Identify which cell holds the provided text, then report its (x, y) central coordinate. 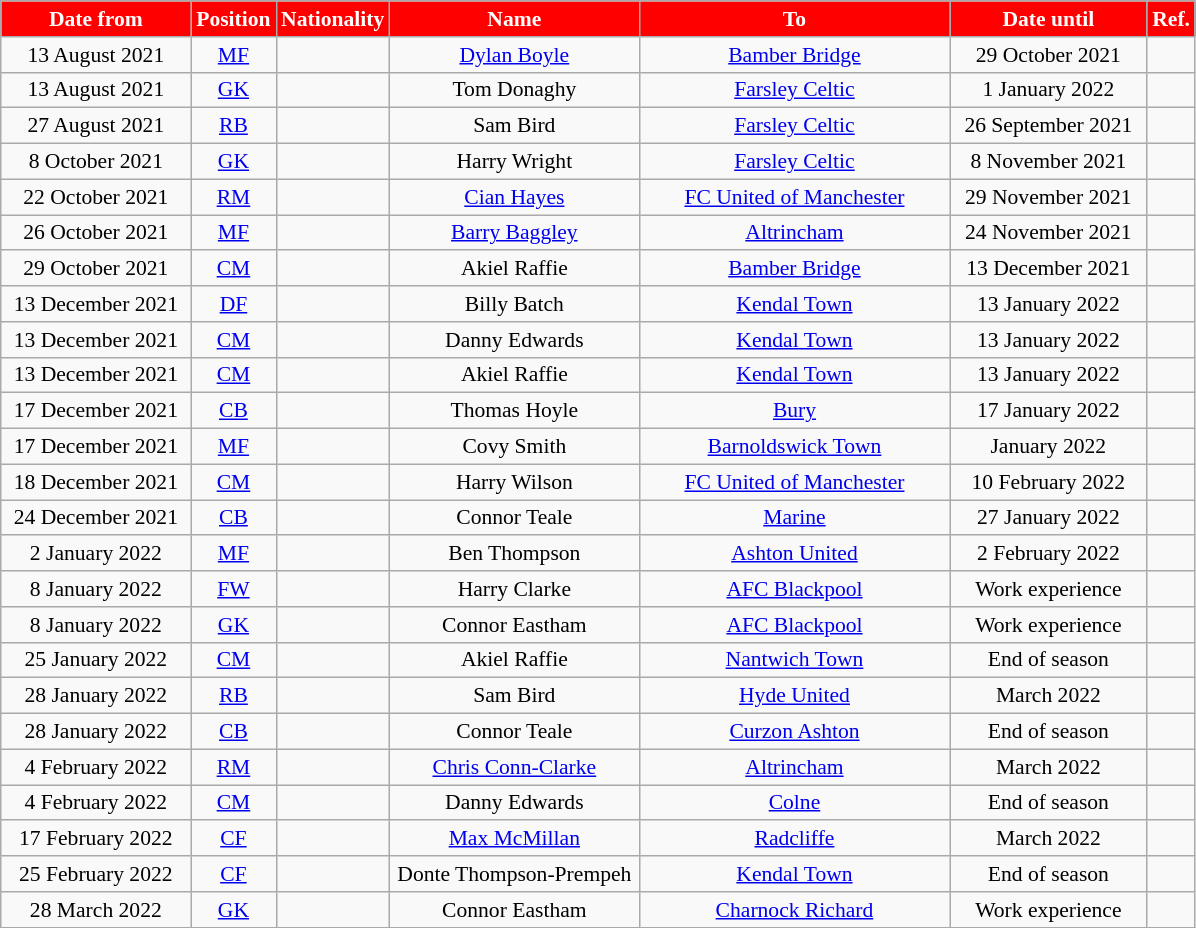
Ref. (1171, 19)
Charnock Richard (794, 910)
Cian Hayes (514, 197)
24 December 2021 (96, 518)
Position (234, 19)
8 November 2021 (1049, 162)
25 February 2022 (96, 874)
Nantwich Town (794, 660)
17 January 2022 (1049, 411)
18 December 2021 (96, 482)
26 September 2021 (1049, 126)
17 February 2022 (96, 839)
Ben Thompson (514, 554)
10 February 2022 (1049, 482)
DF (234, 304)
Barry Baggley (514, 233)
2 January 2022 (96, 554)
Donte Thompson-Prempeh (514, 874)
Radcliffe (794, 839)
Covy Smith (514, 447)
27 August 2021 (96, 126)
Bury (794, 411)
27 January 2022 (1049, 518)
FW (234, 589)
Name (514, 19)
Billy Batch (514, 304)
Colne (794, 803)
Hyde United (794, 696)
Marine (794, 518)
Tom Donaghy (514, 90)
28 March 2022 (96, 910)
January 2022 (1049, 447)
26 October 2021 (96, 233)
Harry Wilson (514, 482)
8 October 2021 (96, 162)
Date from (96, 19)
22 October 2021 (96, 197)
29 November 2021 (1049, 197)
1 January 2022 (1049, 90)
Harry Wright (514, 162)
Nationality (332, 19)
Dylan Boyle (514, 55)
Curzon Ashton (794, 732)
2 February 2022 (1049, 554)
24 November 2021 (1049, 233)
Date until (1049, 19)
Chris Conn-Clarke (514, 767)
25 January 2022 (96, 660)
Max McMillan (514, 839)
Ashton United (794, 554)
Barnoldswick Town (794, 447)
Thomas Hoyle (514, 411)
To (794, 19)
Harry Clarke (514, 589)
